Output the [x, y] coordinate of the center of the cell containing the given text.  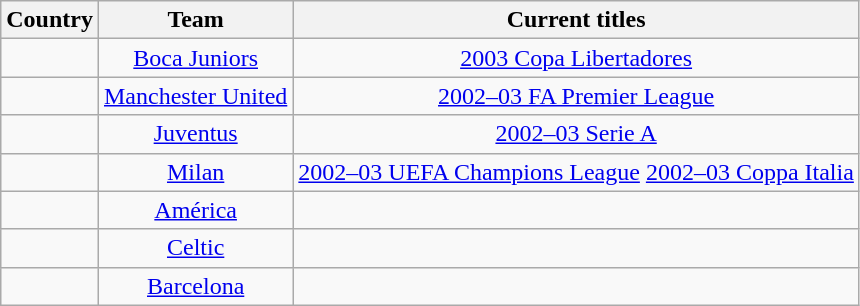
Barcelona [195, 286]
América [195, 210]
2002–03 FA Premier League [576, 96]
2002–03 UEFA Champions League 2002–03 Coppa Italia [576, 172]
Manchester United [195, 96]
Current titles [576, 20]
Team [195, 20]
Boca Juniors [195, 58]
Celtic [195, 248]
2003 Copa Libertadores [576, 58]
Juventus [195, 134]
Milan [195, 172]
2002–03 Serie A [576, 134]
Country [50, 20]
